Search for the cell housing the specified text and yield its (X, Y) center coordinate. 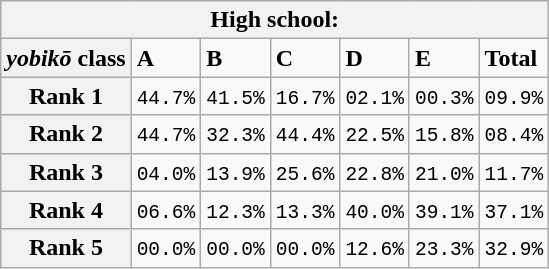
Rank 3 (66, 172)
E (444, 58)
15.8% (444, 134)
C (305, 58)
23.3% (444, 248)
22.5% (375, 134)
21.0% (444, 172)
13.9% (236, 172)
44.4% (305, 134)
11.7% (514, 172)
A (166, 58)
32.3% (236, 134)
41.5% (236, 96)
Rank 5 (66, 248)
13.3% (305, 210)
Rank 2 (66, 134)
D (375, 58)
yobikō class (66, 58)
Total (514, 58)
39.1% (444, 210)
40.0% (375, 210)
12.6% (375, 248)
12.3% (236, 210)
16.7% (305, 96)
04.0% (166, 172)
09.9% (514, 96)
Rank 1 (66, 96)
02.1% (375, 96)
22.8% (375, 172)
32.9% (514, 248)
37.1% (514, 210)
B (236, 58)
25.6% (305, 172)
Rank 4 (66, 210)
08.4% (514, 134)
00.3% (444, 96)
High school: (275, 20)
06.6% (166, 210)
